Scan for the cell matching the given text and deliver its (x, y) coordinate at center. 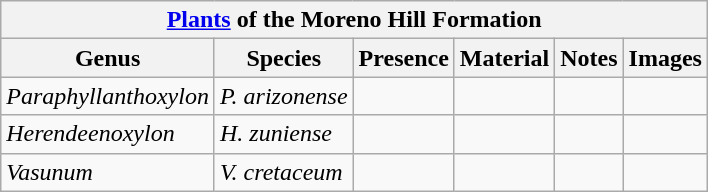
Plants of the Moreno Hill Formation (354, 20)
V. cretaceum (284, 172)
Herendeenoxylon (108, 134)
Vasunum (108, 172)
Images (665, 58)
H. zuniense (284, 134)
Notes (589, 58)
P. arizonense (284, 96)
Presence (404, 58)
Genus (108, 58)
Material (504, 58)
Species (284, 58)
Paraphyllanthoxylon (108, 96)
